Capture the cell that displays the provided text and extract its (X, Y) central coordinate. 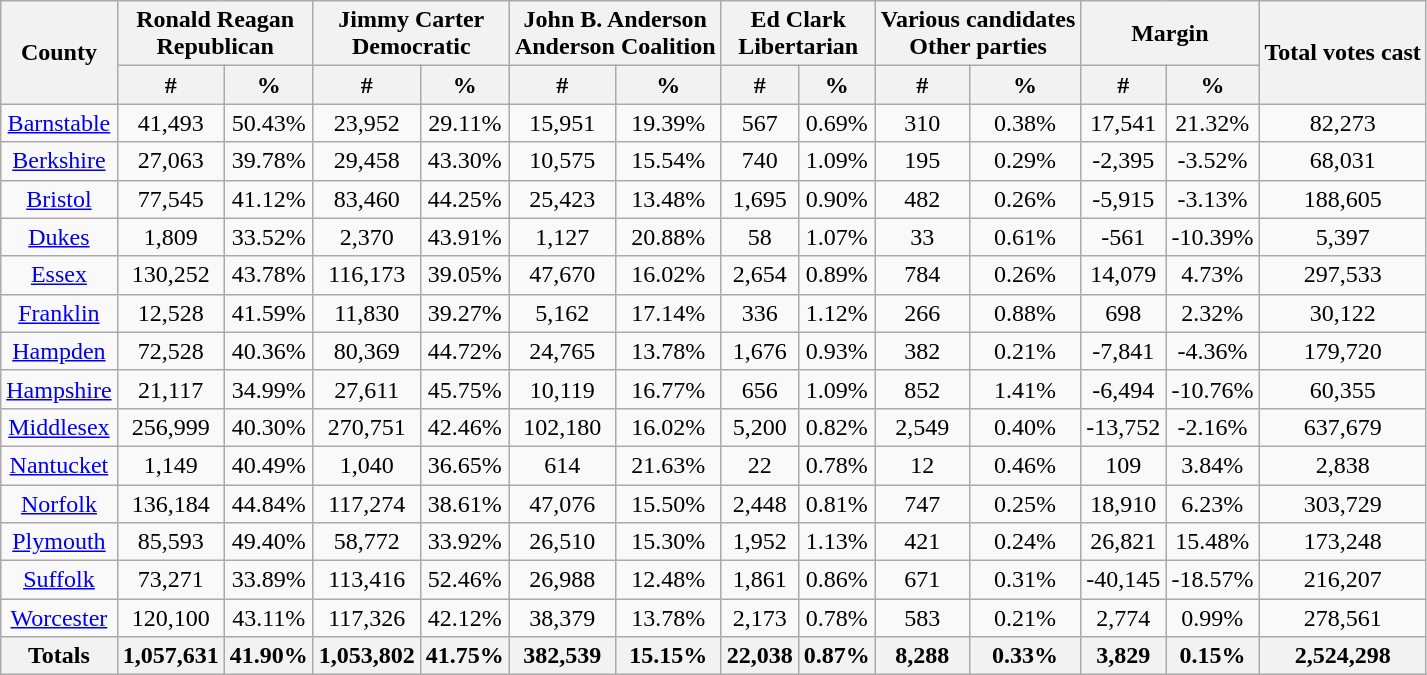
47,670 (562, 275)
278,561 (1343, 618)
0.99% (1212, 618)
26,821 (1124, 542)
0.31% (1024, 580)
15.50% (668, 503)
58,772 (366, 542)
3.84% (1212, 465)
179,720 (1343, 351)
36.65% (464, 465)
60,355 (1343, 389)
27,611 (366, 389)
120,100 (170, 618)
0.93% (836, 351)
0.69% (836, 123)
-2.16% (1212, 427)
0.29% (1024, 161)
21,117 (170, 389)
614 (562, 465)
Ed ClarkLibertarian (798, 34)
27,063 (170, 161)
1.12% (836, 313)
336 (760, 313)
Dukes (59, 237)
82,273 (1343, 123)
19.39% (668, 123)
39.27% (464, 313)
1,053,802 (366, 656)
41.90% (268, 656)
50.43% (268, 123)
-5,915 (1124, 199)
-18.57% (1212, 580)
0.88% (1024, 313)
Worcester (59, 618)
2,838 (1343, 465)
0.24% (1024, 542)
270,751 (366, 427)
4.73% (1212, 275)
671 (922, 580)
Bristol (59, 199)
John B. AndersonAnderson Coalition (615, 34)
2,524,298 (1343, 656)
747 (922, 503)
0.25% (1024, 503)
0.15% (1212, 656)
0.87% (836, 656)
41,493 (170, 123)
17.14% (668, 313)
0.33% (1024, 656)
72,528 (170, 351)
-561 (1124, 237)
2,654 (760, 275)
21.32% (1212, 123)
-40,145 (1124, 580)
Totals (59, 656)
40.49% (268, 465)
14,079 (1124, 275)
0.89% (836, 275)
Hampden (59, 351)
297,533 (1343, 275)
38,379 (562, 618)
-7,841 (1124, 351)
1,149 (170, 465)
43.11% (268, 618)
Nantucket (59, 465)
-13,752 (1124, 427)
26,510 (562, 542)
44.72% (464, 351)
2.32% (1212, 313)
-6,494 (1124, 389)
256,999 (170, 427)
-10.39% (1212, 237)
2,370 (366, 237)
2,774 (1124, 618)
Total votes cast (1343, 52)
44.84% (268, 503)
117,274 (366, 503)
52.46% (464, 580)
45.75% (464, 389)
6.23% (1212, 503)
Franklin (59, 313)
47,076 (562, 503)
1,952 (760, 542)
1,809 (170, 237)
20.88% (668, 237)
1.41% (1024, 389)
Berkshire (59, 161)
County (59, 52)
1,040 (366, 465)
34.99% (268, 389)
Essex (59, 275)
421 (922, 542)
40.36% (268, 351)
39.78% (268, 161)
-2,395 (1124, 161)
44.25% (464, 199)
Norfolk (59, 503)
Barnstable (59, 123)
113,416 (366, 580)
22,038 (760, 656)
8,288 (922, 656)
38.61% (464, 503)
117,326 (366, 618)
5,162 (562, 313)
173,248 (1343, 542)
22 (760, 465)
42.46% (464, 427)
-3.52% (1212, 161)
266 (922, 313)
0.38% (1024, 123)
43.30% (464, 161)
Various candidatesOther parties (978, 34)
1,676 (760, 351)
23,952 (366, 123)
188,605 (1343, 199)
42.12% (464, 618)
310 (922, 123)
80,369 (366, 351)
1,695 (760, 199)
382,539 (562, 656)
698 (1124, 313)
482 (922, 199)
26,988 (562, 580)
24,765 (562, 351)
3,829 (1124, 656)
33.92% (464, 542)
1.07% (836, 237)
10,575 (562, 161)
784 (922, 275)
43.78% (268, 275)
1,127 (562, 237)
41.59% (268, 313)
41.75% (464, 656)
Suffolk (59, 580)
637,679 (1343, 427)
11,830 (366, 313)
5,397 (1343, 237)
Middlesex (59, 427)
33 (922, 237)
43.91% (464, 237)
-10.76% (1212, 389)
Ronald ReaganRepublican (215, 34)
29.11% (464, 123)
Margin (1170, 34)
12,528 (170, 313)
29,458 (366, 161)
40.30% (268, 427)
1.13% (836, 542)
58 (760, 237)
0.90% (836, 199)
0.40% (1024, 427)
382 (922, 351)
2,173 (760, 618)
73,271 (170, 580)
567 (760, 123)
109 (1124, 465)
2,448 (760, 503)
83,460 (366, 199)
18,910 (1124, 503)
33.89% (268, 580)
16.77% (668, 389)
-4.36% (1212, 351)
15.54% (668, 161)
17,541 (1124, 123)
85,593 (170, 542)
13.48% (668, 199)
1,057,631 (170, 656)
15.48% (1212, 542)
583 (922, 618)
25,423 (562, 199)
0.81% (836, 503)
0.46% (1024, 465)
Plymouth (59, 542)
130,252 (170, 275)
10,119 (562, 389)
33.52% (268, 237)
0.82% (836, 427)
12 (922, 465)
39.05% (464, 275)
21.63% (668, 465)
195 (922, 161)
15.15% (668, 656)
68,031 (1343, 161)
216,207 (1343, 580)
1,861 (760, 580)
136,184 (170, 503)
Jimmy CarterDemocratic (411, 34)
740 (760, 161)
0.61% (1024, 237)
30,122 (1343, 313)
303,729 (1343, 503)
15.30% (668, 542)
852 (922, 389)
102,180 (562, 427)
41.12% (268, 199)
2,549 (922, 427)
656 (760, 389)
5,200 (760, 427)
77,545 (170, 199)
116,173 (366, 275)
49.40% (268, 542)
0.86% (836, 580)
12.48% (668, 580)
-3.13% (1212, 199)
15,951 (562, 123)
Hampshire (59, 389)
